Return the (x, y) coordinate for the center point of the cell that contains the specified text.  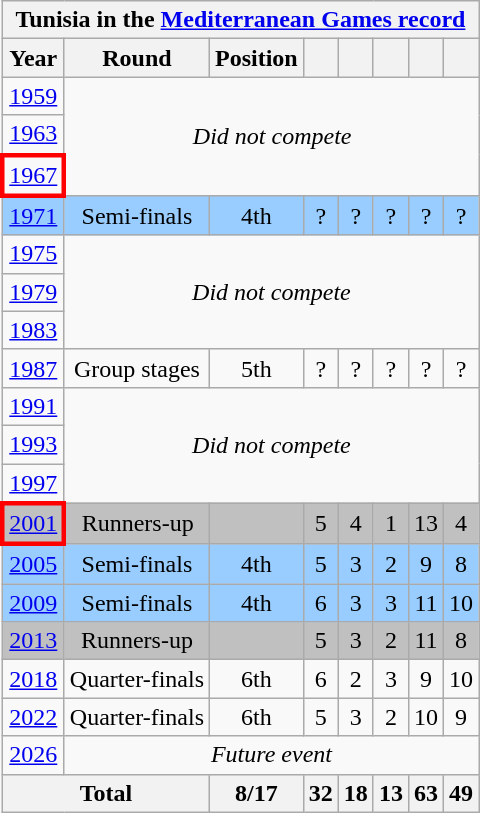
1983 (33, 330)
2001 (33, 524)
32 (320, 793)
2013 (33, 641)
18 (356, 793)
63 (426, 793)
1993 (33, 444)
1971 (33, 216)
1991 (33, 406)
1 (390, 524)
2022 (33, 717)
Total (106, 793)
Position (257, 58)
Future event (271, 755)
1975 (33, 254)
2018 (33, 679)
5th (257, 368)
1963 (33, 135)
2026 (33, 755)
1997 (33, 484)
Tunisia in the Mediterranean Games record (240, 20)
1987 (33, 368)
49 (462, 793)
Group stages (136, 368)
8/17 (257, 793)
2005 (33, 564)
1959 (33, 96)
Year (33, 58)
2009 (33, 603)
Round (136, 58)
1967 (33, 174)
1979 (33, 292)
